Search for the cell housing the specified text and yield its (X, Y) center coordinate. 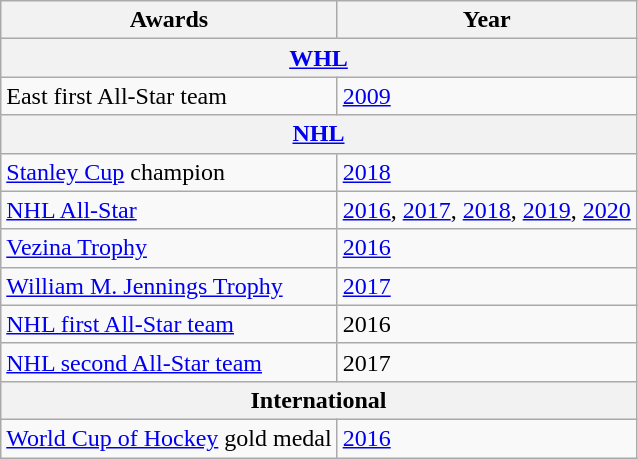
NHL All-Star (169, 210)
NHL (318, 134)
William M. Jennings Trophy (169, 286)
Year (486, 20)
2016, 2017, 2018, 2019, 2020 (486, 210)
World Cup of Hockey gold medal (169, 438)
2009 (486, 96)
NHL second All-Star team (169, 362)
2018 (486, 172)
Stanley Cup champion (169, 172)
NHL first All-Star team (169, 324)
International (318, 400)
WHL (318, 58)
Vezina Trophy (169, 248)
Awards (169, 20)
East first All-Star team (169, 96)
